Locate the cell with the specified text and output its (X, Y) center coordinate. 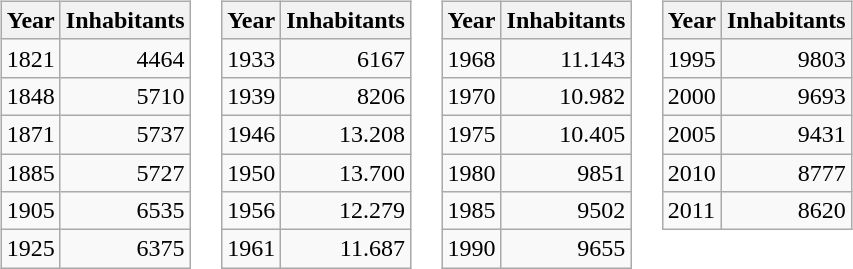
5710 (125, 96)
1939 (252, 96)
13.208 (346, 134)
10.982 (566, 96)
8777 (786, 173)
1985 (472, 211)
6167 (346, 58)
9851 (566, 173)
1950 (252, 173)
8206 (346, 96)
1956 (252, 211)
11.687 (346, 249)
1821 (30, 58)
1905 (30, 211)
1885 (30, 173)
5727 (125, 173)
2011 (692, 211)
8620 (786, 211)
9693 (786, 96)
1848 (30, 96)
10.405 (566, 134)
1975 (472, 134)
1961 (252, 249)
11.143 (566, 58)
2005 (692, 134)
9431 (786, 134)
6535 (125, 211)
2010 (692, 173)
1871 (30, 134)
1970 (472, 96)
4464 (125, 58)
6375 (125, 249)
1933 (252, 58)
13.700 (346, 173)
1980 (472, 173)
1968 (472, 58)
2000 (692, 96)
1946 (252, 134)
9655 (566, 249)
1925 (30, 249)
5737 (125, 134)
1995 (692, 58)
9803 (786, 58)
12.279 (346, 211)
1990 (472, 249)
9502 (566, 211)
